Capture the cell that displays the provided text and extract its [X, Y] central coordinate. 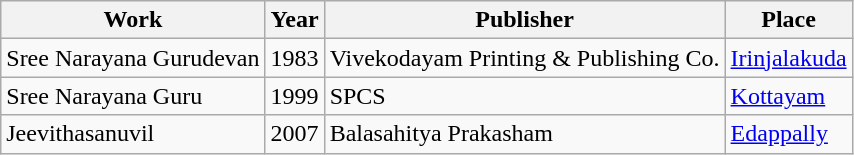
Kottayam [788, 96]
2007 [294, 134]
Sree Narayana Gurudevan [133, 58]
1983 [294, 58]
Irinjalakuda [788, 58]
Edappally [788, 134]
Year [294, 20]
Sree Narayana Guru [133, 96]
1999 [294, 96]
SPCS [524, 96]
Place [788, 20]
Work [133, 20]
Balasahitya Prakasham [524, 134]
Vivekodayam Printing & Publishing Co. [524, 58]
Publisher [524, 20]
Jeevithasanuvil [133, 134]
